From the cell containing the given text, extract its center point as [X, Y] coordinate. 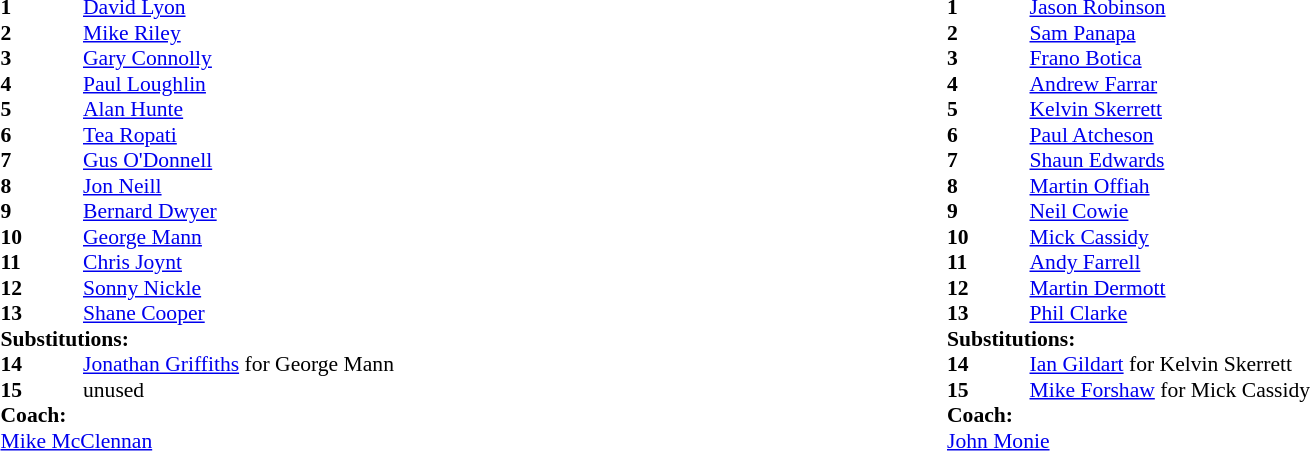
Bernard Dwyer [238, 211]
Tea Ropati [238, 135]
Sonny Nickle [238, 288]
Alan Hunte [238, 109]
Paul Loughlin [238, 84]
Jonathan Griffiths for George Mann [238, 365]
George Mann [238, 237]
Gus O'Donnell [238, 161]
Chris Joynt [238, 263]
Gary Connolly [238, 59]
Shane Cooper [238, 313]
Mike Riley [238, 33]
unused [238, 390]
Jon Neill [238, 186]
